Pinpoint the cell where the given text exists, returning its (X, Y) midpoint coordinate. 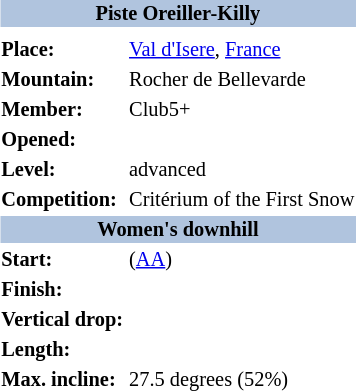
Critérium of the First Snow (242, 200)
(AA) (242, 260)
Place: (62, 50)
Piste Oreiller-Killy (178, 14)
advanced (242, 170)
Member: (62, 110)
Level: (62, 170)
Finish: (62, 290)
Val d'Isere, France (242, 50)
Women's downhill (178, 230)
Rocher de Bellevarde (242, 80)
Club5+ (242, 110)
Start: (62, 260)
Vertical drop: (62, 320)
Competition: (62, 200)
Mountain: (62, 80)
Length: (62, 350)
Opened: (62, 140)
